Output the (X, Y) coordinate of the center of the cell containing the given text.  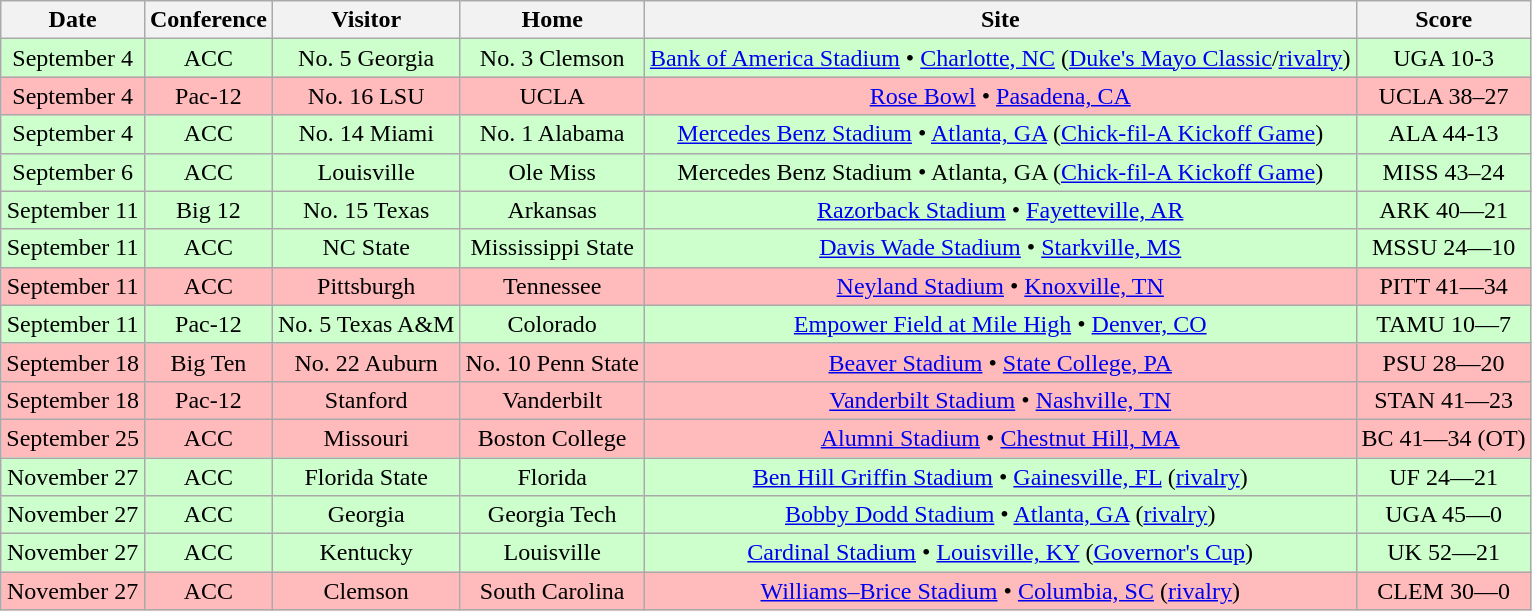
No. 3 Clemson (552, 58)
Conference (208, 20)
CLEM 30—0 (1444, 591)
MSSU 24—10 (1444, 248)
Tennessee (552, 286)
Davis Wade Stadium • Starkville, MS (1000, 248)
Colorado (552, 324)
Bank of America Stadium • Charlotte, NC (Duke's Mayo Classic/rivalry) (1000, 58)
September 6 (73, 172)
ALA 44-13 (1444, 134)
Boston College (552, 438)
PITT 41—34 (1444, 286)
Home (552, 20)
UF 24—21 (1444, 477)
Missouri (366, 438)
No. 1 Alabama (552, 134)
ARK 40—21 (1444, 210)
Razorback Stadium • Fayetteville, AR (1000, 210)
UCLA (552, 96)
UCLA 38–27 (1444, 96)
Big 12 (208, 210)
Neyland Stadium • Knoxville, TN (1000, 286)
Alumni Stadium • Chestnut Hill, MA (1000, 438)
UGA 10-3 (1444, 58)
No. 22 Auburn (366, 362)
South Carolina (552, 591)
UGA 45—0 (1444, 515)
BC 41—34 (OT) (1444, 438)
Arkansas (552, 210)
Rose Bowl • Pasadena, CA (1000, 96)
Beaver Stadium • State College, PA (1000, 362)
No. 16 LSU (366, 96)
Site (1000, 20)
PSU 28—20 (1444, 362)
Bobby Dodd Stadium • Atlanta, GA (rivalry) (1000, 515)
No. 15 Texas (366, 210)
Stanford (366, 400)
Georgia (366, 515)
Florida (552, 477)
Mississippi State (552, 248)
Big Ten (208, 362)
Williams–Brice Stadium • Columbia, SC (rivalry) (1000, 591)
UK 52—21 (1444, 553)
September 25 (73, 438)
Ben Hill Griffin Stadium • Gainesville, FL (rivalry) (1000, 477)
No. 14 Miami (366, 134)
STAN 41—23 (1444, 400)
Cardinal Stadium • Louisville, KY (Governor's Cup) (1000, 553)
No. 5 Georgia (366, 58)
TAMU 10—7 (1444, 324)
Pittsburgh (366, 286)
Visitor (366, 20)
Date (73, 20)
Score (1444, 20)
Clemson (366, 591)
Florida State (366, 477)
No. 10 Penn State (552, 362)
Empower Field at Mile High • Denver, CO (1000, 324)
No. 5 Texas A&M (366, 324)
Kentucky (366, 553)
MISS 43–24 (1444, 172)
Ole Miss (552, 172)
Vanderbilt Stadium • Nashville, TN (1000, 400)
NC State (366, 248)
Vanderbilt (552, 400)
Georgia Tech (552, 515)
